Determine the [x, y] coordinate at the center of the cell enclosing the given text.  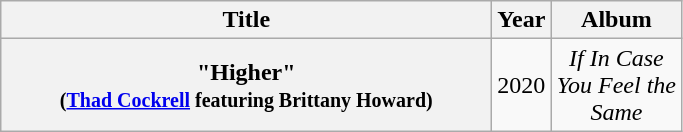
If In Case You Feel the Same [616, 85]
Year [522, 20]
2020 [522, 85]
Album [616, 20]
"Higher"(Thad Cockrell featuring Brittany Howard) [246, 85]
Title [246, 20]
